Detect which cell encompasses the target text, then output its (X, Y) center coordinate. 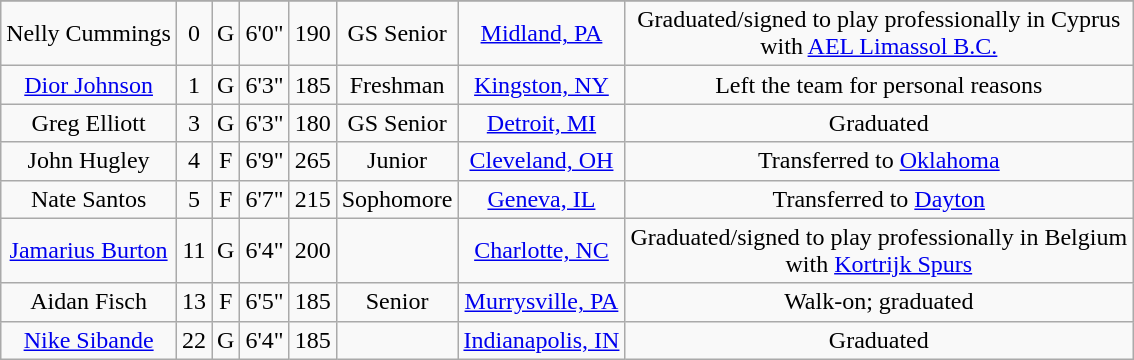
1 (194, 85)
Transferred to Dayton (879, 199)
Midland, PA (542, 34)
6'0" (264, 34)
6'5" (264, 302)
3 (194, 123)
Indianapolis, IN (542, 340)
0 (194, 34)
Detroit, MI (542, 123)
5 (194, 199)
Sophomore (397, 199)
Geneva, IL (542, 199)
Walk-on; graduated (879, 302)
11 (194, 250)
Greg Elliott (89, 123)
Graduated/signed to play professionally in Belgiumwith Kortrijk Spurs (879, 250)
190 (312, 34)
Transferred to Oklahoma (879, 161)
Left the team for personal reasons (879, 85)
180 (312, 123)
6'7" (264, 199)
215 (312, 199)
Nike Sibande (89, 340)
Charlotte, NC (542, 250)
13 (194, 302)
Nelly Cummings (89, 34)
Aidan Fisch (89, 302)
Nate Santos (89, 199)
Murrysville, PA (542, 302)
Graduated/signed to play professionally in Cypruswith AEL Limassol B.C. (879, 34)
Cleveland, OH (542, 161)
6'9" (264, 161)
200 (312, 250)
Jamarius Burton (89, 250)
Junior (397, 161)
4 (194, 161)
Senior (397, 302)
Kingston, NY (542, 85)
22 (194, 340)
Dior Johnson (89, 85)
Freshman (397, 85)
265 (312, 161)
John Hugley (89, 161)
